Scan for the cell matching the given text and deliver its (X, Y) coordinate at center. 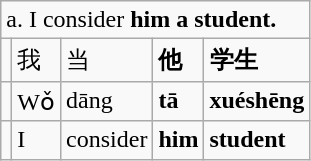
I (36, 140)
他 (178, 60)
Wǒ (36, 101)
xuéshēng (257, 101)
tā (178, 101)
student (257, 140)
consider (107, 140)
a. I consider him a student. (156, 20)
him (178, 140)
我 (36, 60)
学生 (257, 60)
dāng (107, 101)
当 (107, 60)
